Find where the given text appears and provide that cell's center as [x, y] coordinate. 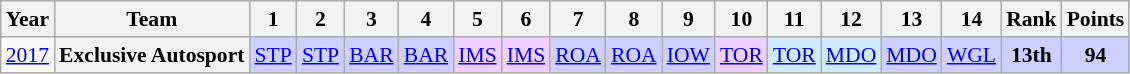
Exclusive Autosport [152, 55]
8 [634, 19]
4 [426, 19]
13 [912, 19]
12 [852, 19]
10 [742, 19]
5 [478, 19]
94 [1096, 55]
2 [320, 19]
11 [794, 19]
Points [1096, 19]
Rank [1032, 19]
7 [578, 19]
IOW [688, 55]
Year [28, 19]
13th [1032, 55]
Team [152, 19]
3 [372, 19]
1 [272, 19]
WGL [972, 55]
14 [972, 19]
2017 [28, 55]
9 [688, 19]
6 [526, 19]
